Determine the [x, y] coordinate at the center of the cell enclosing the given text.  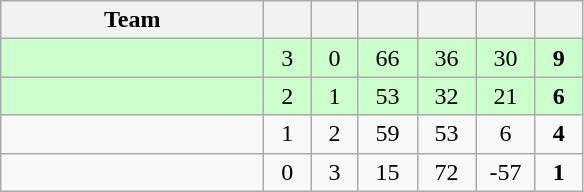
30 [506, 58]
66 [388, 58]
72 [446, 172]
36 [446, 58]
4 [558, 134]
59 [388, 134]
-57 [506, 172]
15 [388, 172]
32 [446, 96]
21 [506, 96]
9 [558, 58]
Team [132, 20]
